Detect which cell encompasses the target text, then output its (X, Y) center coordinate. 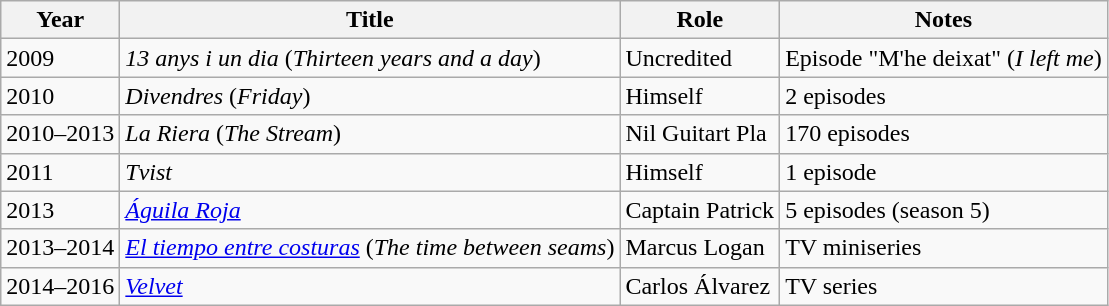
TV series (944, 286)
El tiempo entre costuras (The time between seams) (370, 248)
2010 (60, 96)
2013–2014 (60, 248)
2011 (60, 172)
La Riera (The Stream) (370, 134)
170 episodes (944, 134)
Title (370, 20)
2010–2013 (60, 134)
5 episodes (season 5) (944, 210)
2014–2016 (60, 286)
Role (700, 20)
Marcus Logan (700, 248)
TV miniseries (944, 248)
Episode "M'he deixat" (I left me) (944, 58)
Carlos Álvarez (700, 286)
Nil Guitart Pla (700, 134)
Notes (944, 20)
Year (60, 20)
Tvist (370, 172)
Uncredited (700, 58)
Captain Patrick (700, 210)
2009 (60, 58)
2 episodes (944, 96)
Velvet (370, 286)
Divendres (Friday) (370, 96)
1 episode (944, 172)
2013 (60, 210)
13 anys i un dia (Thirteen years and a day) (370, 58)
Águila Roja (370, 210)
